Extract the (X, Y) coordinate from the center of the cell holding the provided text.  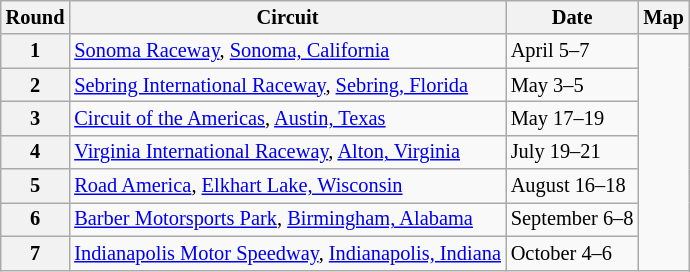
Barber Motorsports Park, Birmingham, Alabama (287, 219)
Virginia International Raceway, Alton, Virginia (287, 152)
3 (36, 118)
Circuit of the Americas, Austin, Texas (287, 118)
July 19–21 (572, 152)
Sonoma Raceway, Sonoma, California (287, 51)
7 (36, 253)
September 6–8 (572, 219)
1 (36, 51)
Date (572, 17)
April 5–7 (572, 51)
Round (36, 17)
Indianapolis Motor Speedway, Indianapolis, Indiana (287, 253)
2 (36, 85)
Sebring International Raceway, Sebring, Florida (287, 85)
August 16–18 (572, 186)
4 (36, 152)
May 3–5 (572, 85)
Road America, Elkhart Lake, Wisconsin (287, 186)
5 (36, 186)
Map (663, 17)
May 17–19 (572, 118)
Circuit (287, 17)
October 4–6 (572, 253)
6 (36, 219)
